Pinpoint the cell where the given text exists, returning its [x, y] midpoint coordinate. 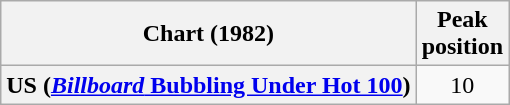
US (Billboard Bubbling Under Hot 100) [208, 85]
Chart (1982) [208, 34]
Peakposition [462, 34]
10 [462, 85]
